Return the [x, y] coordinate for the center point of the cell that contains the specified text.  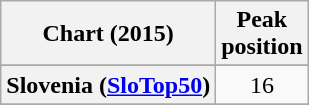
Slovenia (SloTop50) [108, 85]
Peakposition [262, 34]
16 [262, 85]
Chart (2015) [108, 34]
